Output the [x, y] coordinate of the center of the cell containing the given text.  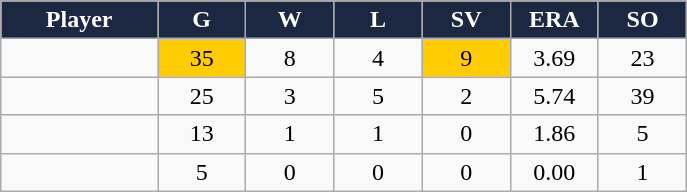
9 [466, 58]
13 [202, 134]
0.00 [554, 172]
8 [290, 58]
35 [202, 58]
ERA [554, 20]
2 [466, 96]
23 [642, 58]
G [202, 20]
SO [642, 20]
5.74 [554, 96]
L [378, 20]
3.69 [554, 58]
Player [80, 20]
25 [202, 96]
W [290, 20]
3 [290, 96]
4 [378, 58]
39 [642, 96]
SV [466, 20]
1.86 [554, 134]
